Determine the [X, Y] coordinate at the center of the cell enclosing the given text.  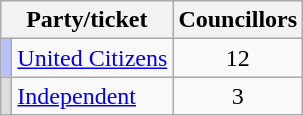
Party/ticket [87, 20]
Councillors [238, 20]
12 [238, 58]
3 [238, 96]
United Citizens [92, 58]
Independent [92, 96]
